Determine the (X, Y) coordinate at the center of the cell enclosing the given text.  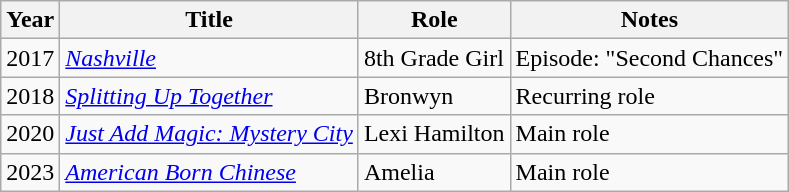
American Born Chinese (210, 172)
Lexi Hamilton (434, 134)
Episode: "Second Chances" (650, 58)
2017 (30, 58)
Nashville (210, 58)
Bronwyn (434, 96)
Title (210, 20)
Recurring role (650, 96)
2023 (30, 172)
Year (30, 20)
Just Add Magic: Mystery City (210, 134)
Notes (650, 20)
2020 (30, 134)
Role (434, 20)
Splitting Up Together (210, 96)
2018 (30, 96)
8th Grade Girl (434, 58)
Amelia (434, 172)
